Return [x, y] of the center of cell containing provided text 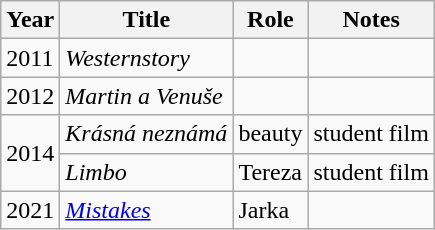
Mistakes [146, 210]
Westernstory [146, 58]
beauty [270, 134]
Tereza [270, 172]
2011 [30, 58]
Title [146, 20]
2021 [30, 210]
Role [270, 20]
Limbo [146, 172]
2014 [30, 153]
2012 [30, 96]
Jarka [270, 210]
Krásná neznámá [146, 134]
Martin a Venuše [146, 96]
Notes [371, 20]
Year [30, 20]
